Extract the (x, y) coordinate from the center of the cell holding the provided text.  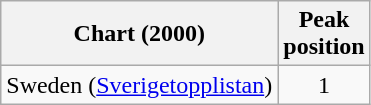
1 (324, 85)
Chart (2000) (140, 34)
Sweden (Sverigetopplistan) (140, 85)
Peakposition (324, 34)
